Capture the cell that displays the provided text and extract its [X, Y] central coordinate. 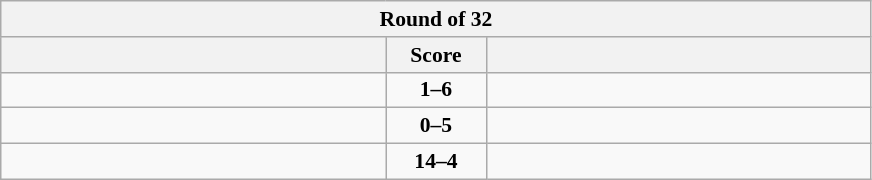
1–6 [436, 90]
Round of 32 [436, 19]
Score [436, 55]
14–4 [436, 162]
0–5 [436, 126]
